Detect which cell encompasses the target text, then output its [x, y] center coordinate. 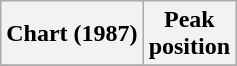
Chart (1987) [72, 34]
Peakposition [189, 34]
